Detect which cell encompasses the target text, then output its (x, y) center coordinate. 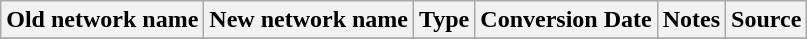
Notes (691, 20)
Old network name (102, 20)
New network name (309, 20)
Source (766, 20)
Conversion Date (566, 20)
Type (444, 20)
